Return the (X, Y) coordinate for the center point of the cell that contains the specified text.  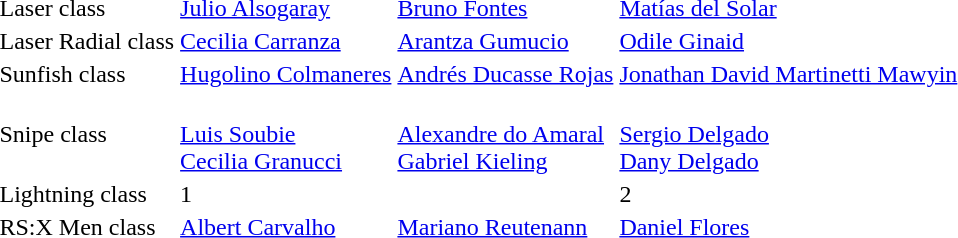
Arantza Gumucio (506, 41)
Luis SoubieCecilia Granucci (286, 134)
Cecilia Carranza (286, 41)
1 (286, 194)
Hugolino Colmaneres (286, 74)
Alexandre do AmaralGabriel Kieling (506, 134)
Andrés Ducasse Rojas (506, 74)
